Search for the cell housing the specified text and yield its (X, Y) center coordinate. 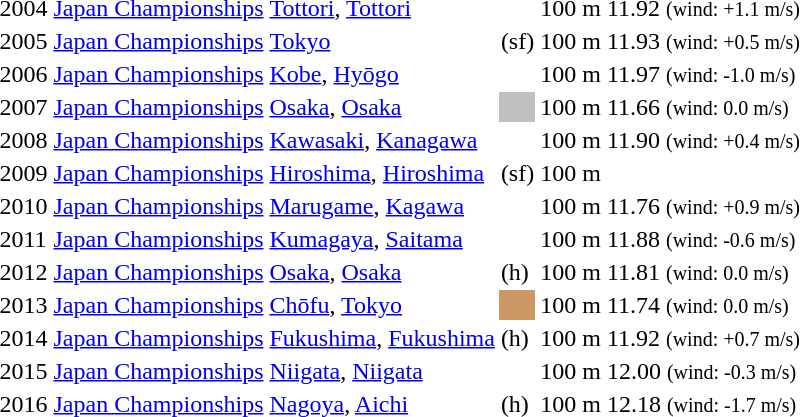
Kobe, Hyōgo (382, 74)
Kumagaya, Saitama (382, 239)
Marugame, Kagawa (382, 206)
Hiroshima, Hiroshima (382, 173)
Tokyo (382, 41)
Chōfu, Tokyo (382, 305)
Fukushima, Fukushima (382, 338)
Niigata, Niigata (382, 371)
Kawasaki, Kanagawa (382, 140)
